Locate the cell with the specified text and output its (x, y) center coordinate. 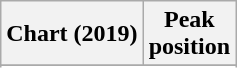
Peakposition (189, 34)
Chart (2019) (72, 34)
